Return the [X, Y] coordinate for the center point of the cell that contains the specified text.  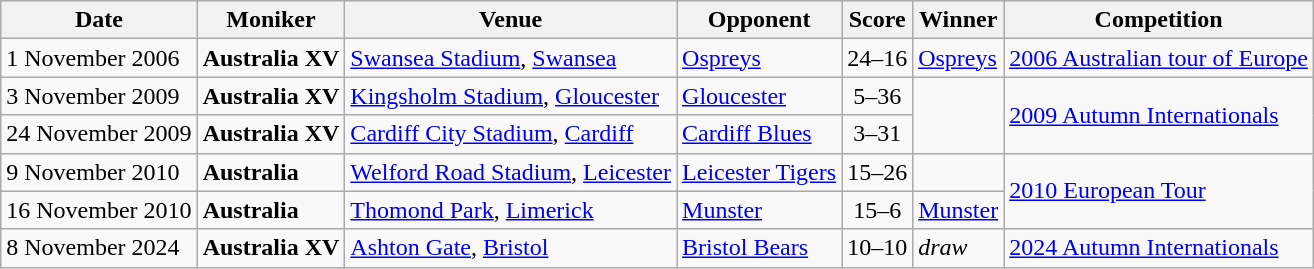
Competition [1159, 20]
15–26 [878, 172]
Welford Road Stadium, Leicester [511, 172]
10–10 [878, 248]
24 November 2009 [99, 134]
8 November 2024 [99, 248]
Winner [958, 20]
9 November 2010 [99, 172]
1 November 2006 [99, 58]
Kingsholm Stadium, Gloucester [511, 96]
Thomond Park, Limerick [511, 210]
15–6 [878, 210]
Swansea Stadium, Swansea [511, 58]
2024 Autumn Internationals [1159, 248]
Opponent [760, 20]
Cardiff Blues [760, 134]
Date [99, 20]
Gloucester [760, 96]
2006 Australian tour of Europe [1159, 58]
2009 Autumn Internationals [1159, 115]
3–31 [878, 134]
3 November 2009 [99, 96]
Cardiff City Stadium, Cardiff [511, 134]
draw [958, 248]
Bristol Bears [760, 248]
2010 European Tour [1159, 191]
24–16 [878, 58]
Ashton Gate, Bristol [511, 248]
Score [878, 20]
Moniker [271, 20]
Venue [511, 20]
5–36 [878, 96]
Leicester Tigers [760, 172]
16 November 2010 [99, 210]
